Return the (X, Y) coordinate for the center point of the cell that contains the specified text.  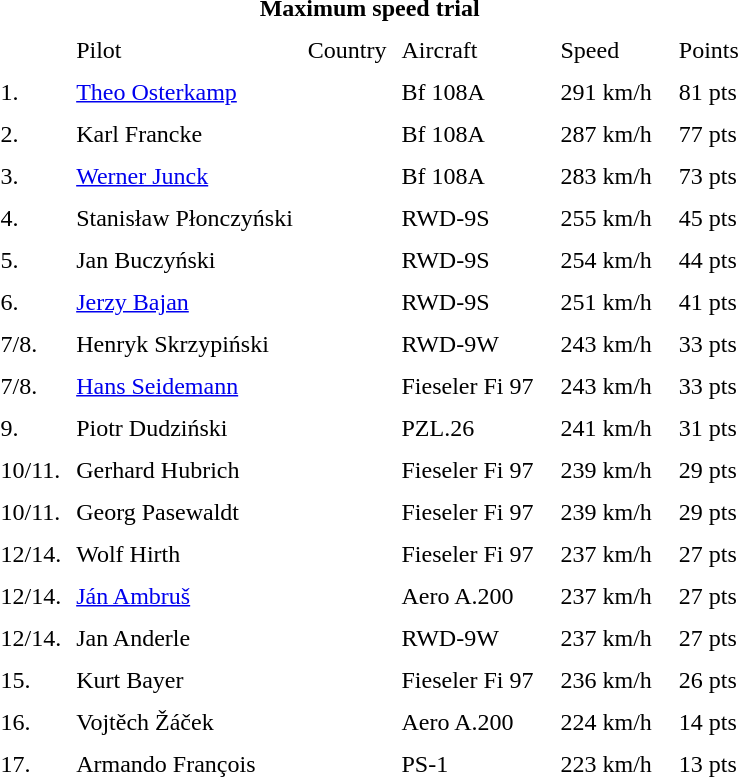
291 km/h (612, 92)
Aircraft (474, 50)
Stanisław Płonczyński (185, 218)
224 km/h (612, 722)
251 km/h (612, 302)
Vojtěch Žáček (185, 722)
Jan Buczyński (185, 260)
PZL.26 (474, 428)
Georg Pasewaldt (185, 512)
255 km/h (612, 218)
Karl Francke (185, 134)
Hans Seidemann (185, 386)
Kurt Bayer (185, 680)
Gerhard Hubrich (185, 470)
Country (347, 50)
Ján Ambruš (185, 596)
Speed (612, 50)
287 km/h (612, 134)
Wolf Hirth (185, 554)
Theo Osterkamp (185, 92)
Piotr Dudziński (185, 428)
Pilot (185, 50)
254 km/h (612, 260)
Jerzy Bajan (185, 302)
Jan Anderle (185, 638)
241 km/h (612, 428)
283 km/h (612, 176)
Henryk Skrzypiński (185, 344)
Werner Junck (185, 176)
236 km/h (612, 680)
